Pinpoint the cell where the given text exists, returning its (x, y) midpoint coordinate. 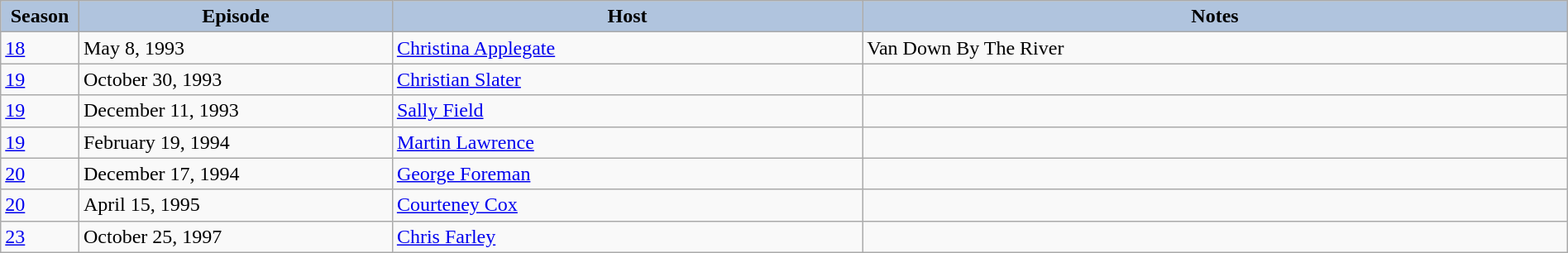
Courteney Cox (627, 205)
18 (40, 48)
23 (40, 236)
Episode (235, 17)
Host (627, 17)
October 25, 1997 (235, 236)
Christian Slater (627, 79)
Season (40, 17)
Notes (1216, 17)
Van Down By The River (1216, 48)
Sally Field (627, 111)
Chris Farley (627, 236)
Christina Applegate (627, 48)
February 19, 1994 (235, 142)
April 15, 1995 (235, 205)
May 8, 1993 (235, 48)
December 17, 1994 (235, 174)
George Foreman (627, 174)
October 30, 1993 (235, 79)
Martin Lawrence (627, 142)
December 11, 1993 (235, 111)
